Identify which cell holds the provided text, then report its [X, Y] central coordinate. 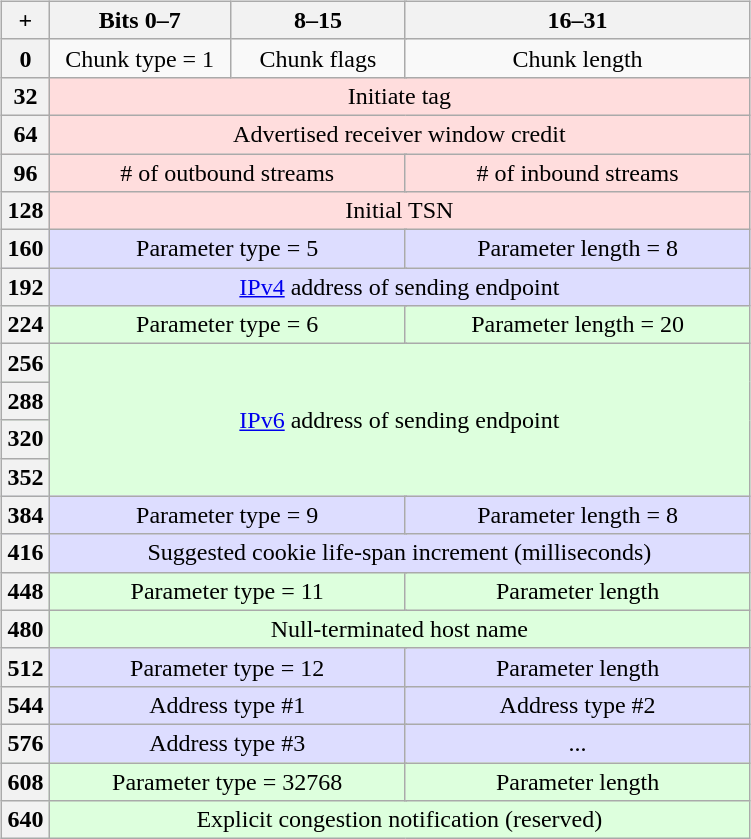
Address type #1 [228, 705]
IPv6 address of sending endpoint [400, 420]
544 [26, 705]
224 [26, 325]
416 [26, 553]
Suggested cookie life-span increment (milliseconds) [400, 553]
Chunk flags [318, 58]
640 [26, 820]
Parameter type = 9 [228, 515]
Parameter length = 20 [577, 325]
Address type #3 [228, 743]
160 [26, 249]
352 [26, 477]
320 [26, 439]
Bits 0–7 [140, 20]
192 [26, 287]
Initiate tag [400, 96]
Initial TSN [400, 211]
Null-terminated host name [400, 629]
Parameter type = 12 [228, 667]
Parameter type = 5 [228, 249]
480 [26, 629]
# of outbound streams [228, 173]
IPv4 address of sending endpoint [400, 287]
Parameter type = 6 [228, 325]
# of inbound streams [577, 173]
576 [26, 743]
288 [26, 401]
Advertised receiver window credit [400, 134]
256 [26, 363]
Chunk type = 1 [140, 58]
608 [26, 781]
Parameter type = 32768 [228, 781]
Chunk length [577, 58]
384 [26, 515]
+ [26, 20]
8–15 [318, 20]
Parameter type = 11 [228, 591]
Address type #2 [577, 705]
Explicit congestion notification (reserved) [400, 820]
32 [26, 96]
128 [26, 211]
16–31 [577, 20]
... [577, 743]
64 [26, 134]
512 [26, 667]
0 [26, 58]
448 [26, 591]
96 [26, 173]
